Identify which cell holds the provided text, then report its (x, y) central coordinate. 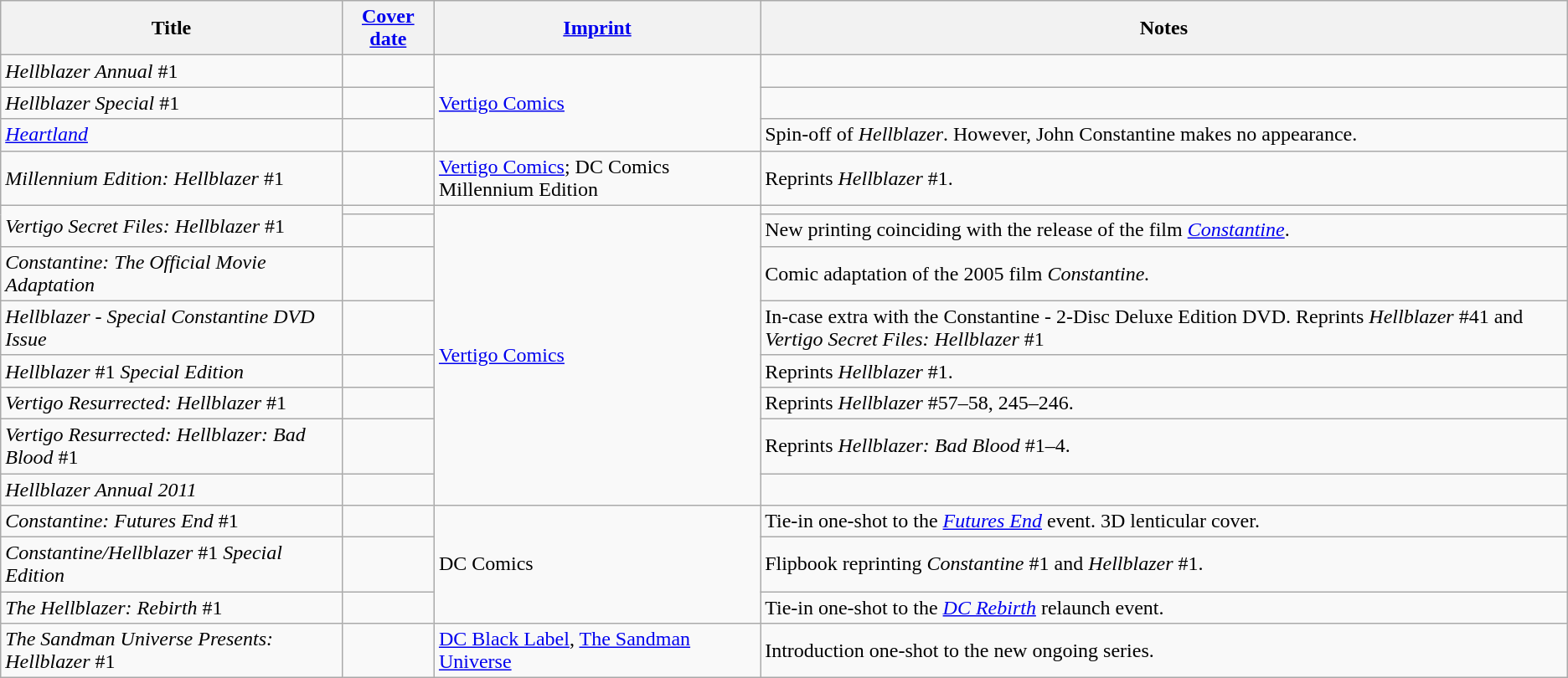
Heartland (171, 135)
Hellblazer Annual 2011 (171, 490)
Tie-in one-shot to the Futures End event. 3D lenticular cover. (1164, 521)
Vertigo Secret Files: Hellblazer #1 (171, 226)
Cover date (388, 28)
Imprint (596, 28)
Reprints Hellblazer: Bad Blood #1–4. (1164, 445)
Hellblazer #1 Special Edition (171, 371)
Millennium Edition: Hellblazer #1 (171, 177)
In-case extra with the Constantine - 2-Disc Deluxe Edition DVD. Reprints Hellblazer #41 and Vertigo Secret Files: Hellblazer #1 (1164, 328)
The Sandman Universe Presents: Hellblazer #1 (171, 651)
Vertigo Comics; DC Comics Millennium Edition (596, 177)
Hellblazer Annual #1 (171, 71)
Constantine: Futures End #1 (171, 521)
The Hellblazer: Rebirth #1 (171, 608)
Constantine/Hellblazer #1 Special Edition (171, 564)
Vertigo Resurrected: Hellblazer: Bad Blood #1 (171, 445)
DC Comics (596, 564)
New printing coinciding with the release of the film Constantine. (1164, 230)
Constantine: The Official Movie Adaptation (171, 273)
Spin-off of Hellblazer. However, John Constantine makes no appearance. (1164, 135)
Flipbook reprinting Constantine #1 and Hellblazer #1. (1164, 564)
Reprints Hellblazer #57–58, 245–246. (1164, 403)
Vertigo Resurrected: Hellblazer #1 (171, 403)
Comic adaptation of the 2005 film Constantine. (1164, 273)
DC Black Label, The Sandman Universe (596, 651)
Introduction one-shot to the new ongoing series. (1164, 651)
Title (171, 28)
Hellblazer Special #1 (171, 103)
Hellblazer - Special Constantine DVD Issue (171, 328)
Tie-in one-shot to the DC Rebirth relaunch event. (1164, 608)
Notes (1164, 28)
